Return [x, y] of the center of cell containing provided text 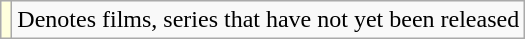
Denotes films, series that have not yet been released [268, 20]
